Locate the cell with the specified text and output its [x, y] center coordinate. 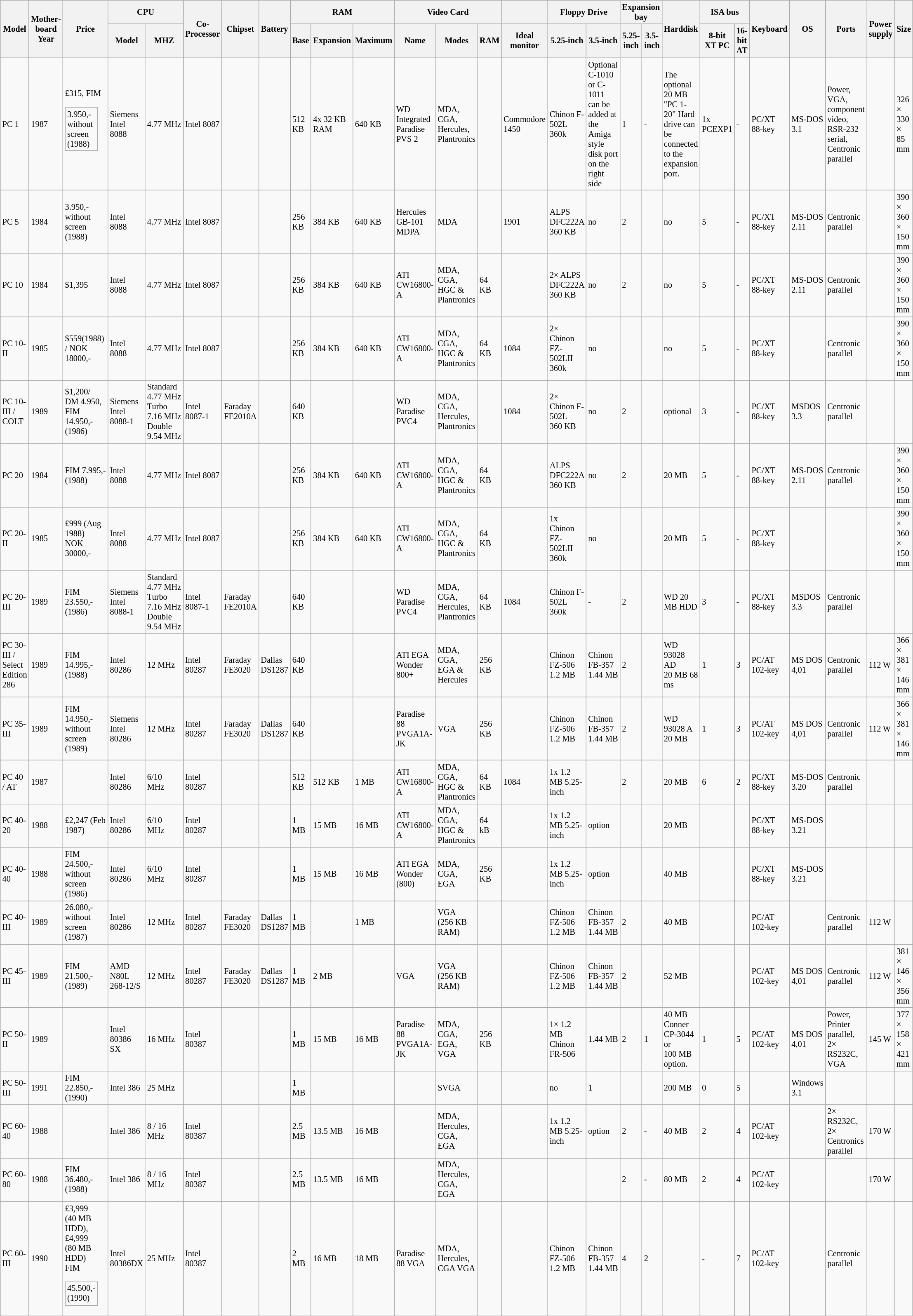
Name [415, 41]
2× ALPS DFC222A 360 KB [567, 285]
52 MB [681, 976]
Expansion bay [641, 12]
FIM 23.550,- (1986) [86, 602]
1901 [525, 222]
FIM 21.500,- (1989) [86, 976]
AMD N80L 268-12/S [127, 976]
1.44 MB [603, 1039]
PC 45-III [15, 976]
PC 40-III [15, 922]
£3,999 (40 MB HDD), £4,999 (80 MB HDD)FIM 45.500,- (1990) [86, 1259]
£999 (Aug 1988)NOK 30000,- [86, 539]
Intel 80386DX [127, 1259]
Co-Processor [202, 29]
Modes [456, 41]
80 MB [681, 1180]
1× 1.2 MB Chinon FR-506 [567, 1039]
FIM 14.950,- without screen (1989) [86, 729]
2× Chinon F-502L 360 KB [567, 412]
PC 5 [15, 222]
£315, FIM 3.950,- without screen (1988) [86, 124]
PC 1 [15, 124]
200 MB [681, 1088]
8-bit XT PC [717, 41]
Power supply [881, 29]
Size [904, 29]
WD 93028 A 20 MB [681, 729]
ISA bus [725, 12]
Hercules GB-101 MDPA [415, 222]
PC 20 [15, 475]
64 kB [489, 826]
Chipset [240, 29]
6 [717, 782]
Floppy Drive [584, 12]
PC 40-20 [15, 826]
Commodore 1450 [525, 124]
Maximum [374, 41]
MDA, CGA, EGA & Hercules [456, 665]
Video Card [448, 12]
$1,200/ DM 4.950, FIM 14.950,- (1986) [86, 412]
Expansion [332, 41]
Base [301, 41]
Power, VGA, component video, RSR-232 serial, Centronic parallel [846, 124]
16 MHz [164, 1039]
FIM 7.995,- (1988) [86, 475]
PC 60-III [15, 1259]
1990 [46, 1259]
Power, Printer parallel, 2× RS232C, VGA [846, 1039]
PC 50-III [15, 1088]
Windows 3.1 [807, 1088]
ATI EGA Wonder 800+ [415, 665]
Harddisk [681, 29]
0 [717, 1088]
PC 60-80 [15, 1180]
The optional 20 MB "PC 1-20" Hard drive can be connected to the expansion port. [681, 124]
4x 32 KB RAM [332, 124]
Intel 80386 SX [127, 1039]
PC 10-II [15, 349]
PC 40-40 [15, 874]
FIM 22.850,- (1990) [86, 1088]
Optional C-1010 or C-1011 can be added at the Amiga style disk port on the right side [603, 124]
Siemens Intel 8088 [127, 124]
2× RS232C, 2× Centronics parallel [846, 1131]
CPU [146, 12]
1991 [46, 1088]
Paradise 88 VGA [415, 1259]
PC 30-III / Select Edition 286 [15, 665]
Ports [846, 29]
MS-DOS 3.1 [807, 124]
Battery [275, 29]
$559(1988) / NOK 18000,- [86, 349]
WD 93028 AD 20 MB 68 ms [681, 665]
MDA, CGA, EGA [456, 874]
26.080,- without screen (1987) [86, 922]
$1,395 [86, 285]
PC 50-II [15, 1039]
ATI EGA Wonder (800) [415, 874]
£2,247 (Feb 1987) [86, 826]
2× Chinon FZ-502LII 360k [567, 349]
Mother­board Year [46, 29]
1x PCEXP1 [717, 124]
SVGA [456, 1088]
optional [681, 412]
MS-DOS 3.20 [807, 782]
40 MB Conner CP-3044 or 100 MB option. [681, 1039]
PC 60-40 [15, 1131]
18 MB [374, 1259]
7 [742, 1259]
326 × 330 × 85 mm [904, 124]
145 W [881, 1039]
MDA [456, 222]
PC 20-II [15, 539]
16-bit AT [742, 41]
MDA, Hercules, CGA VGA [456, 1259]
OS [807, 29]
PC 10 [15, 285]
MDA, CGA, EGA, VGA [456, 1039]
WD 20 MB HDD [681, 602]
FIM 14.995,- (1988) [86, 665]
FIM 24.500,- without screen (1986) [86, 874]
Price [86, 29]
PC 10-III / COLT [15, 412]
PC 20-III [15, 602]
FIM 36.480,- (1988) [86, 1180]
WD Integrated Paradise PVS 2 [415, 124]
Siemens Intel 80286 [127, 729]
45.500,- (1990) [81, 1293]
Keyboard [769, 29]
381 × 146 × 356 mm [904, 976]
1x Chinon FZ-502LII 360k [567, 539]
Ideal monitor [525, 41]
377 × 158 × 421 mm [904, 1039]
MHZ [164, 41]
PC 40 / AT [15, 782]
PC 35-III [15, 729]
